Provide the [x, y] coordinate of the cell's center where the given text is located.  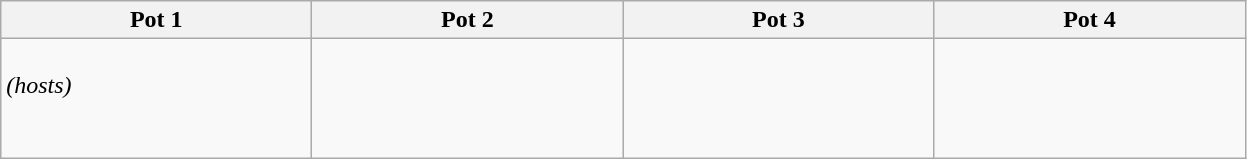
Pot 3 [778, 20]
Pot 2 [468, 20]
Pot 4 [1090, 20]
(hosts) [156, 98]
Pot 1 [156, 20]
